Find where the given text appears and provide that cell's center as [X, Y] coordinate. 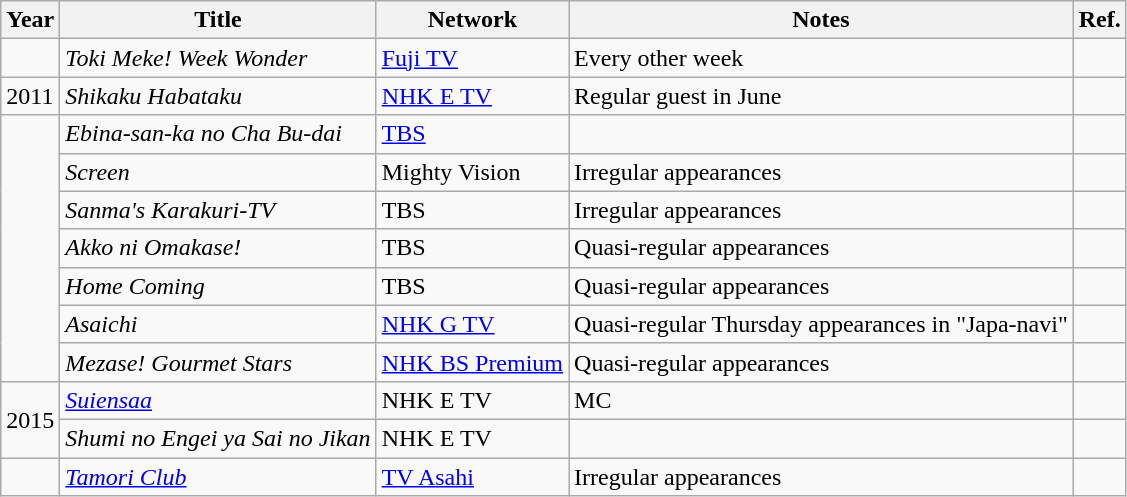
Home Coming [218, 286]
Ebina-san-ka no Cha Bu-dai [218, 134]
NHK G TV [472, 324]
Tamori Club [218, 477]
NHK BS Premium [472, 362]
Notes [822, 20]
Every other week [822, 58]
2015 [30, 419]
Year [30, 20]
Quasi-regular Thursday appearances in "Japa-navi" [822, 324]
Fuji TV [472, 58]
Toki Meke! Week Wonder [218, 58]
Mighty Vision [472, 172]
Mezase! Gourmet Stars [218, 362]
Asaichi [218, 324]
MC [822, 400]
Title [218, 20]
2011 [30, 96]
Suiensaa [218, 400]
Shikaku Habataku [218, 96]
Screen [218, 172]
Sanma's Karakuri-TV [218, 210]
TV Asahi [472, 477]
Akko ni Omakase! [218, 248]
Network [472, 20]
Shumi no Engei ya Sai no Jikan [218, 438]
Regular guest in June [822, 96]
Ref. [1100, 20]
